Locate the cell with the specified text and output its (x, y) center coordinate. 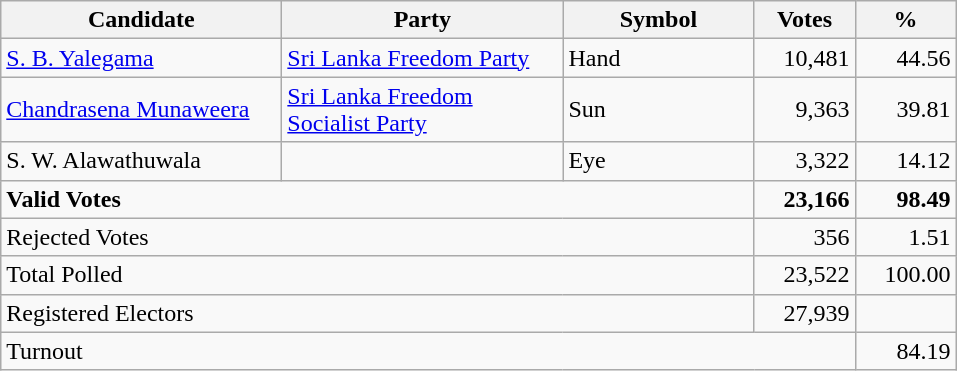
Turnout (428, 351)
% (906, 20)
Candidate (142, 20)
Chandrasena Munaweera (142, 110)
Total Polled (378, 275)
Valid Votes (378, 199)
84.19 (906, 351)
Eye (658, 161)
Symbol (658, 20)
9,363 (804, 110)
S. W. Alawathuwala (142, 161)
Registered Electors (378, 313)
98.49 (906, 199)
3,322 (804, 161)
Sri Lanka Freedom Party (422, 58)
1.51 (906, 237)
Sri Lanka Freedom Socialist Party (422, 110)
Rejected Votes (378, 237)
10,481 (804, 58)
23,166 (804, 199)
Votes (804, 20)
100.00 (906, 275)
Party (422, 20)
27,939 (804, 313)
23,522 (804, 275)
S. B. Yalegama (142, 58)
356 (804, 237)
Sun (658, 110)
44.56 (906, 58)
Hand (658, 58)
14.12 (906, 161)
39.81 (906, 110)
